Output the (X, Y) coordinate of the center of the cell containing the given text.  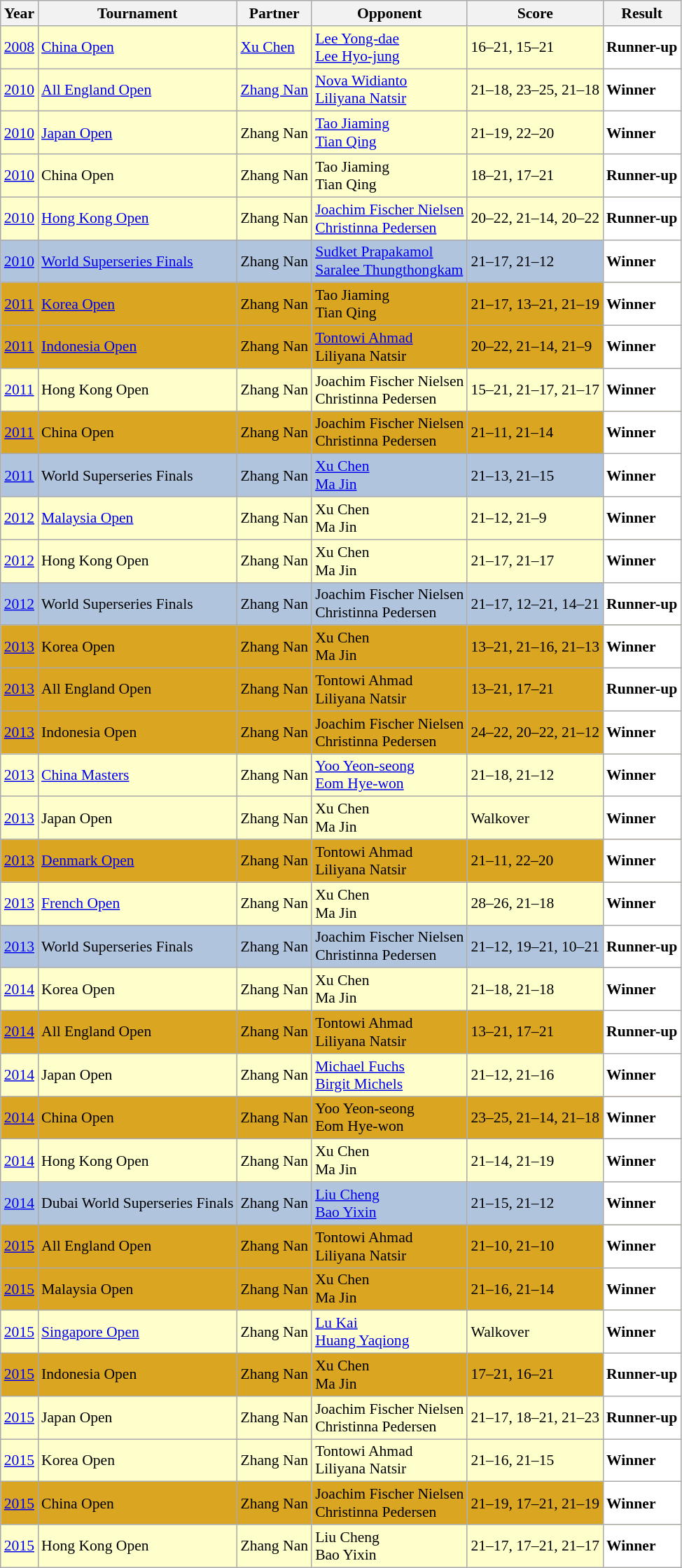
21–18, 21–12 (535, 775)
17–21, 16–21 (535, 1375)
21–17, 13–21, 21–19 (535, 304)
15–21, 21–17, 21–17 (535, 390)
21–12, 21–9 (535, 518)
21–13, 21–15 (535, 475)
21–17, 12–21, 14–21 (535, 604)
Nova Widianto Liliyana Natsir (389, 90)
21–10, 21–10 (535, 1246)
China Masters (137, 775)
21–18, 21–18 (535, 989)
21–19, 22–20 (535, 133)
21–11, 21–14 (535, 433)
28–26, 21–18 (535, 904)
20–22, 21–14, 21–9 (535, 348)
Lu Kai Huang Yaqiong (389, 1333)
Opponent (389, 13)
23–25, 21–14, 21–18 (535, 1118)
20–22, 21–14, 20–22 (535, 219)
Partner (274, 13)
21–12, 19–21, 10–21 (535, 946)
21–17, 18–21, 21–23 (535, 1418)
21–16, 21–14 (535, 1289)
13–21, 21–16, 21–13 (535, 647)
Result (641, 13)
21–16, 21–15 (535, 1460)
Lee Yong-dae Lee Hyo-jung (389, 48)
Tournament (137, 13)
Denmark Open (137, 860)
French Open (137, 904)
Xu Chen (274, 48)
21–12, 21–16 (535, 1075)
21–17, 17–21, 21–17 (535, 1546)
21–14, 21–19 (535, 1160)
21–15, 21–12 (535, 1204)
Year (20, 13)
Sudket Prapakamol Saralee Thungthongkam (389, 261)
21–19, 17–21, 21–19 (535, 1504)
Score (535, 13)
21–11, 22–20 (535, 860)
Dubai World Superseries Finals (137, 1204)
24–22, 20–22, 21–12 (535, 733)
16–21, 15–21 (535, 48)
18–21, 17–21 (535, 175)
21–17, 21–17 (535, 561)
2008 (20, 48)
Singapore Open (137, 1333)
21–18, 23–25, 21–18 (535, 90)
21–17, 21–12 (535, 261)
Michael Fuchs Birgit Michels (389, 1075)
